Return [x, y] of the center of cell containing provided text 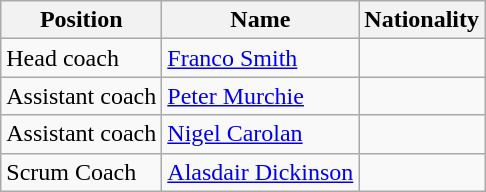
Nigel Carolan [260, 134]
Scrum Coach [82, 172]
Nationality [422, 20]
Franco Smith [260, 58]
Position [82, 20]
Name [260, 20]
Peter Murchie [260, 96]
Alasdair Dickinson [260, 172]
Head coach [82, 58]
